Pinpoint the cell where the given text exists, returning its (X, Y) midpoint coordinate. 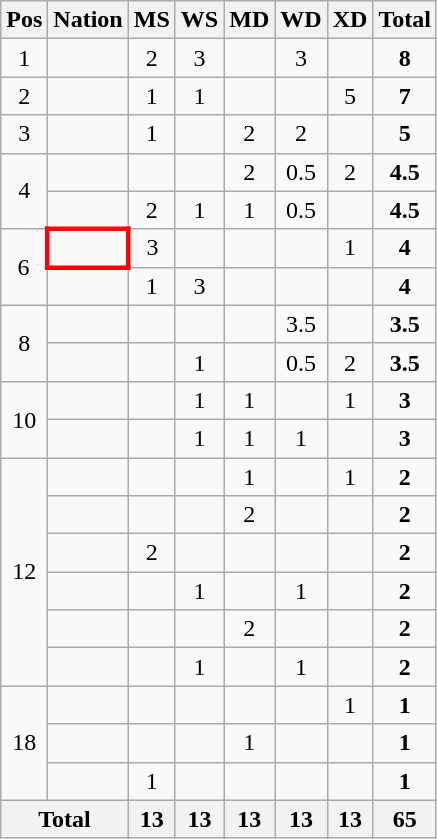
XD (350, 20)
6 (24, 267)
Pos (24, 20)
65 (405, 819)
18 (24, 743)
12 (24, 572)
MS (152, 20)
WD (301, 20)
MD (250, 20)
7 (405, 96)
WS (199, 20)
10 (24, 419)
Nation (88, 20)
